Find where the given text appears and provide that cell's center as (X, Y) coordinate. 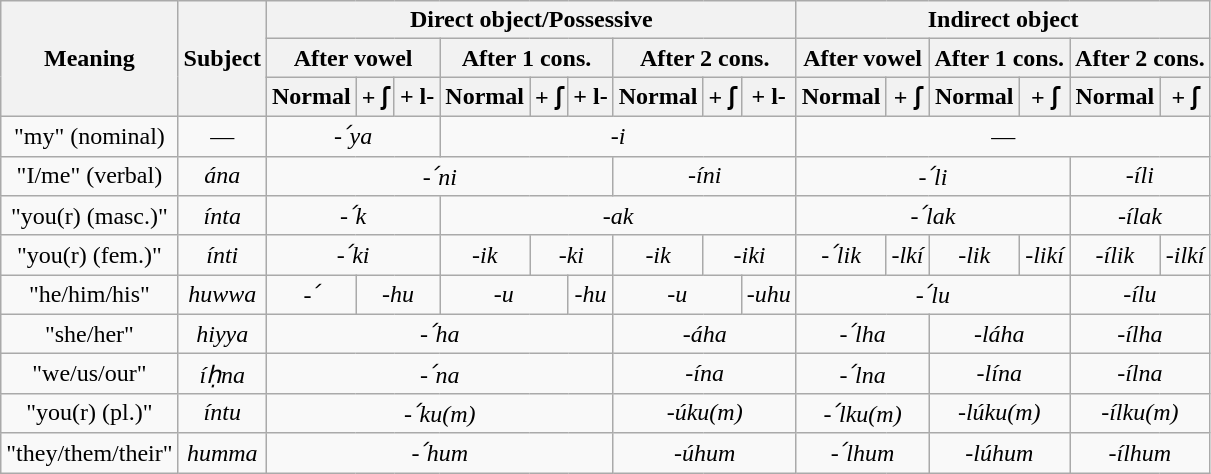
hiyya (222, 334)
-ki (572, 255)
-lína (1000, 374)
"you(r) (pl.)" (90, 413)
-ílhum (1140, 453)
"she/her" (90, 334)
-i (618, 136)
"my" (nominal) (90, 136)
"he/him/his" (90, 295)
-íni (704, 176)
"they/them/their" (90, 453)
Subject (222, 59)
-ílha (1140, 334)
ána (222, 176)
-lik (974, 255)
huwwa (222, 295)
- ́hum (440, 453)
-áha (704, 334)
"you(r) (fem.)" (90, 255)
-likí (1044, 255)
- ́lha (862, 334)
-lúku(m) (1000, 413)
- ́li (932, 176)
-ílak (1140, 216)
- ́lna (862, 374)
-ína (704, 374)
íntu (222, 413)
- ́ (311, 295)
-iki (750, 255)
-ílku(m) (1140, 413)
"I/me" (verbal) (90, 176)
- ́lak (932, 216)
- ́ni (440, 176)
-úku(m) (704, 413)
- ́ya (352, 136)
-ílu (1140, 295)
- ́k (352, 216)
ínti (222, 255)
-ilkí (1185, 255)
-úhum (704, 453)
-ak (618, 216)
-íli (1140, 176)
ínta (222, 216)
-ílik (1115, 255)
- ́na (440, 374)
íḥna (222, 374)
humma (222, 453)
"you(r) (masc.)" (90, 216)
- ́lhum (862, 453)
- ́lu (932, 295)
- ́ku(m) (440, 413)
Meaning (90, 59)
-uhu (768, 295)
- ́lku(m) (862, 413)
-láha (1000, 334)
-lkí (908, 255)
- ́ki (352, 255)
"we/us/our" (90, 374)
-ílna (1140, 374)
Indirect object (1003, 20)
- ́ha (440, 334)
- ́lik (841, 255)
Direct object/Possessive (531, 20)
-lúhum (1000, 453)
